Extract the (x, y) coordinate from the center of the cell holding the provided text.  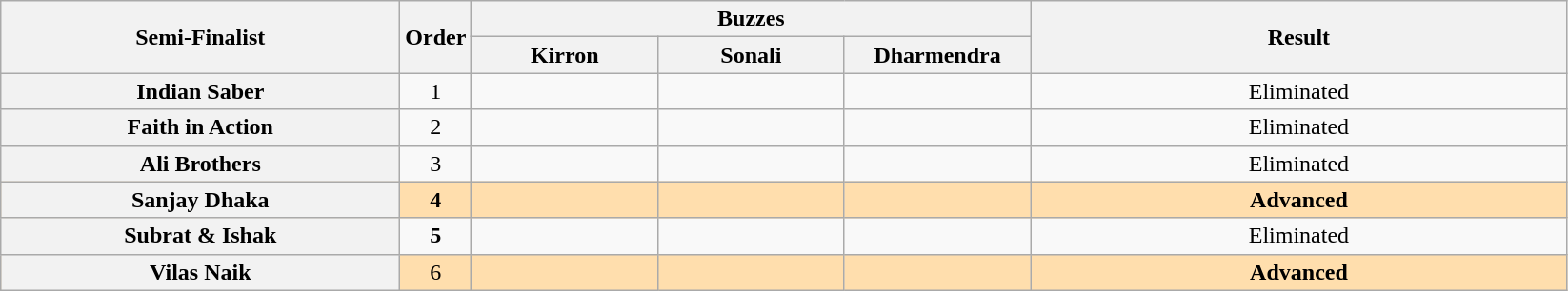
2 (436, 127)
6 (436, 272)
Faith in Action (200, 127)
Result (1299, 37)
1 (436, 91)
Semi-Finalist (200, 37)
Buzzes (751, 19)
Kirron (565, 55)
Subrat & Ishak (200, 236)
5 (436, 236)
4 (436, 200)
Dharmendra (937, 55)
Vilas Naik (200, 272)
Ali Brothers (200, 164)
Indian Saber (200, 91)
Sonali (752, 55)
Sanjay Dhaka (200, 200)
Order (436, 37)
3 (436, 164)
